Search for the cell housing the specified text and yield its (x, y) center coordinate. 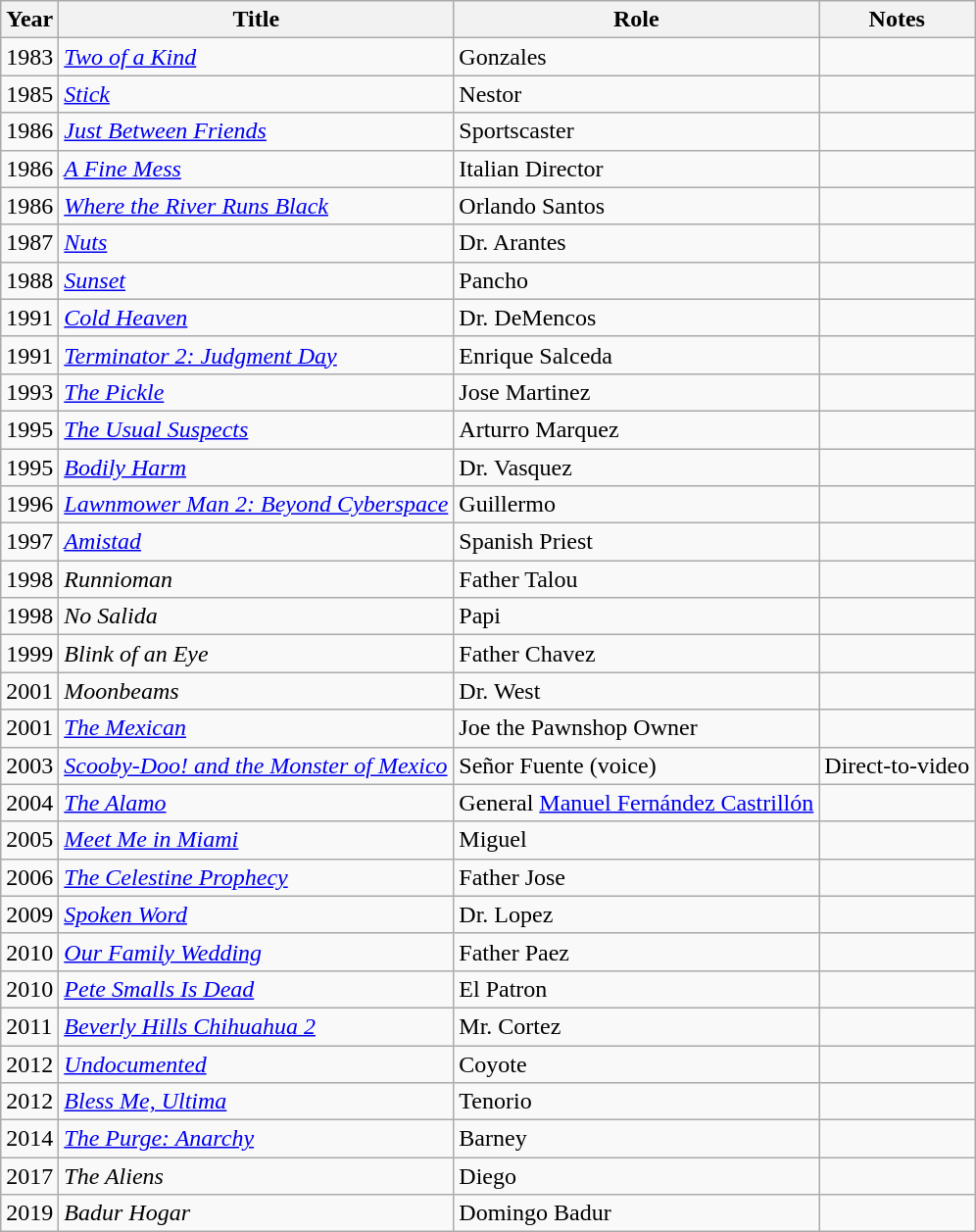
Jose Martinez (637, 392)
Dr. Vasquez (637, 468)
Blink of an Eye (257, 654)
1988 (29, 280)
Beverly Hills Chihuahua 2 (257, 1026)
1993 (29, 392)
Just Between Friends (257, 131)
Orlando Santos (637, 206)
Undocumented (257, 1063)
Amistad (257, 542)
Runnioman (257, 579)
Arturro Marquez (637, 429)
Spoken Word (257, 914)
1983 (29, 57)
1999 (29, 654)
Tenorio (637, 1102)
2017 (29, 1176)
The Purge: Anarchy (257, 1139)
2003 (29, 765)
Pancho (637, 280)
Father Chavez (637, 654)
The Celestine Prophecy (257, 877)
2005 (29, 840)
Dr. DeMencos (637, 318)
Spanish Priest (637, 542)
Badur Hogar (257, 1213)
2011 (29, 1026)
Pete Smalls Is Dead (257, 989)
Cold Heaven (257, 318)
Notes (898, 20)
2014 (29, 1139)
Sunset (257, 280)
Direct-to-video (898, 765)
1997 (29, 542)
Joe the Pawnshop Owner (637, 728)
Father Paez (637, 952)
Where the River Runs Black (257, 206)
Moonbeams (257, 691)
Señor Fuente (voice) (637, 765)
The Aliens (257, 1176)
1987 (29, 243)
Mr. Cortez (637, 1026)
Dr. Arantes (637, 243)
Coyote (637, 1063)
El Patron (637, 989)
Gonzales (637, 57)
2019 (29, 1213)
2004 (29, 803)
A Fine Mess (257, 169)
Scooby-Doo! and the Monster of Mexico (257, 765)
The Mexican (257, 728)
Two of a Kind (257, 57)
2009 (29, 914)
The Usual Suspects (257, 429)
Miguel (637, 840)
Dr. Lopez (637, 914)
Year (29, 20)
Italian Director (637, 169)
Nuts (257, 243)
Nestor (637, 94)
The Pickle (257, 392)
Papi (637, 616)
Terminator 2: Judgment Day (257, 355)
Meet Me in Miami (257, 840)
Domingo Badur (637, 1213)
General Manuel Fernández Castrillón (637, 803)
The Alamo (257, 803)
Dr. West (637, 691)
Diego (637, 1176)
Lawnmower Man 2: Beyond Cyberspace (257, 505)
Father Jose (637, 877)
Barney (637, 1139)
Our Family Wedding (257, 952)
No Salida (257, 616)
Enrique Salceda (637, 355)
Stick (257, 94)
Title (257, 20)
Bodily Harm (257, 468)
1985 (29, 94)
2006 (29, 877)
Sportscaster (637, 131)
1996 (29, 505)
Bless Me, Ultima (257, 1102)
Guillermo (637, 505)
Father Talou (637, 579)
Role (637, 20)
